Extract the (x, y) coordinate from the center of the cell holding the provided text.  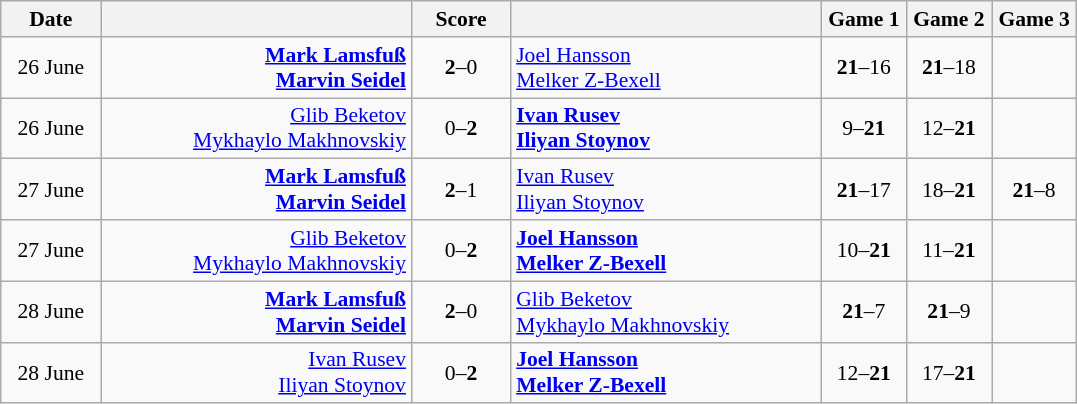
21–18 (948, 68)
Game 1 (864, 19)
21–16 (864, 68)
21–17 (864, 190)
11–21 (948, 250)
2–1 (461, 190)
9–21 (864, 128)
Score (461, 19)
Game 2 (948, 19)
21–8 (1034, 190)
21–9 (948, 312)
17–21 (948, 372)
10–21 (864, 250)
18–21 (948, 190)
Date (51, 19)
Game 3 (1034, 19)
21–7 (864, 312)
